Find where the given text appears and provide that cell's center as (X, Y) coordinate. 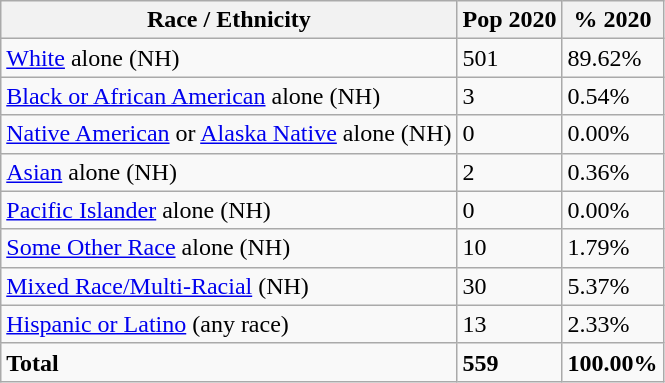
501 (510, 58)
5.37% (612, 286)
30 (510, 286)
% 2020 (612, 20)
Pacific Islander alone (NH) (229, 210)
13 (510, 324)
Some Other Race alone (NH) (229, 248)
White alone (NH) (229, 58)
2 (510, 172)
Total (229, 362)
Black or African American alone (NH) (229, 96)
1.79% (612, 248)
3 (510, 96)
0.54% (612, 96)
0.36% (612, 172)
Asian alone (NH) (229, 172)
Mixed Race/Multi-Racial (NH) (229, 286)
89.62% (612, 58)
Race / Ethnicity (229, 20)
Native American or Alaska Native alone (NH) (229, 134)
2.33% (612, 324)
10 (510, 248)
Pop 2020 (510, 20)
Hispanic or Latino (any race) (229, 324)
100.00% (612, 362)
559 (510, 362)
